Search for the cell housing the specified text and yield its [x, y] center coordinate. 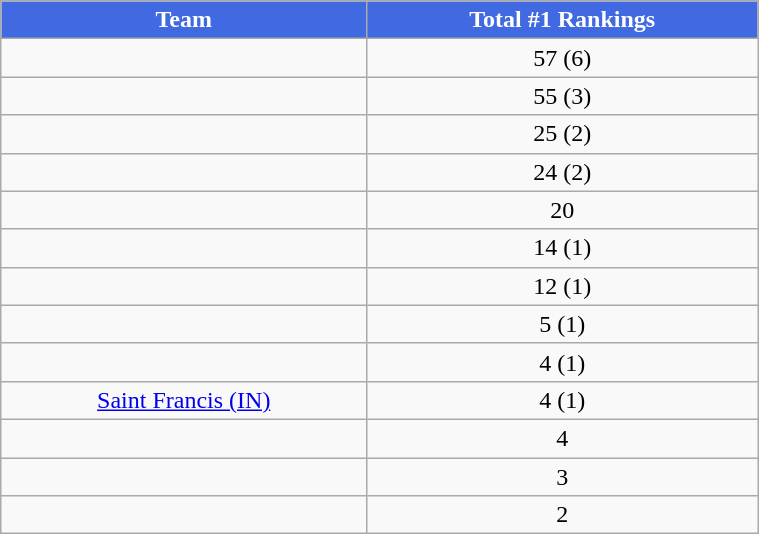
Saint Francis (IN) [184, 400]
24 (2) [562, 172]
5 (1) [562, 324]
12 (1) [562, 286]
Total #1 Rankings [562, 20]
2 [562, 515]
4 [562, 438]
14 (1) [562, 248]
20 [562, 210]
57 (6) [562, 58]
25 (2) [562, 134]
3 [562, 477]
Team [184, 20]
55 (3) [562, 96]
